Output the [X, Y] coordinate of the center of the cell containing the given text.  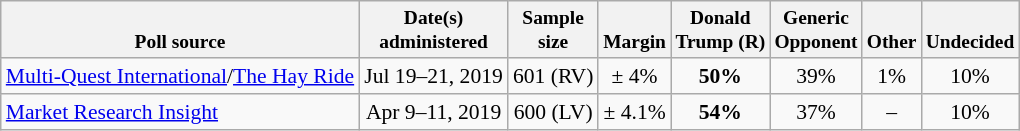
Margin [634, 30]
DonaldTrump (R) [720, 30]
Apr 9–11, 2019 [434, 112]
Other [892, 30]
1% [892, 76]
54% [720, 112]
Multi-Quest International/The Hay Ride [180, 76]
39% [816, 76]
Poll source [180, 30]
50% [720, 76]
Date(s)administered [434, 30]
37% [816, 112]
Jul 19–21, 2019 [434, 76]
Samplesize [554, 30]
GenericOpponent [816, 30]
601 (RV) [554, 76]
Undecided [970, 30]
– [892, 112]
± 4.1% [634, 112]
± 4% [634, 76]
600 (LV) [554, 112]
Market Research Insight [180, 112]
